Identify which cell holds the provided text, then report its (x, y) central coordinate. 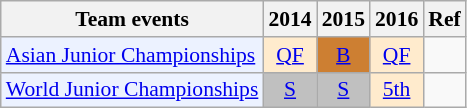
2014 (290, 19)
World Junior Championships (132, 90)
Asian Junior Championships (132, 55)
Team events (132, 19)
5th (396, 90)
2016 (396, 19)
2015 (344, 19)
Ref (444, 19)
B (344, 55)
